Extract the [x, y] coordinate from the center of the cell holding the provided text.  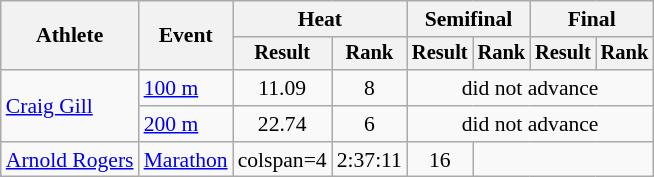
Heat [320, 19]
100 m [186, 88]
Craig Gill [70, 106]
11.09 [282, 88]
Athlete [70, 36]
200 m [186, 124]
6 [370, 124]
22.74 [282, 124]
Semifinal [468, 19]
Event [186, 36]
8 [370, 88]
Final [592, 19]
